Output the (x, y) coordinate of the center of the cell containing the given text.  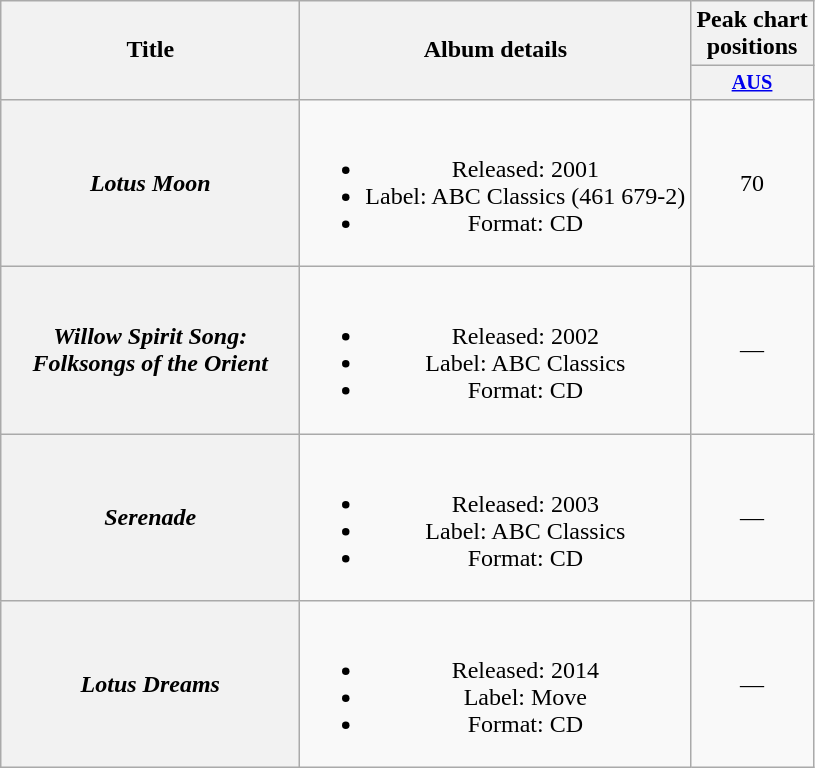
Released: 2003Label: ABC ClassicsFormat: CD (496, 518)
Album details (496, 50)
70 (752, 182)
Released: 2002Label: ABC ClassicsFormat: CD (496, 350)
Released: 2014Label: MoveFormat: CD (496, 684)
AUS (752, 83)
Lotus Dreams (150, 684)
Released: 2001Label: ABC Classics (461 679-2)Format: CD (496, 182)
Serenade (150, 518)
Title (150, 50)
Lotus Moon (150, 182)
Peak chartpositions (752, 34)
Willow Spirit Song: Folksongs of the Orient (150, 350)
